Return the [x, y] coordinate for the center point of the cell that contains the specified text.  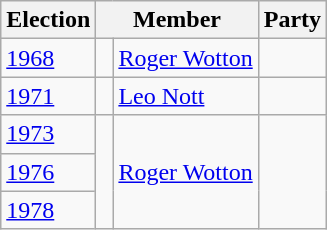
1978 [48, 210]
Leo Nott [186, 96]
1968 [48, 58]
Member [177, 20]
1973 [48, 134]
Election [48, 20]
Party [292, 20]
1976 [48, 172]
1971 [48, 96]
